Determine the (X, Y) coordinate at the center of the cell enclosing the given text.  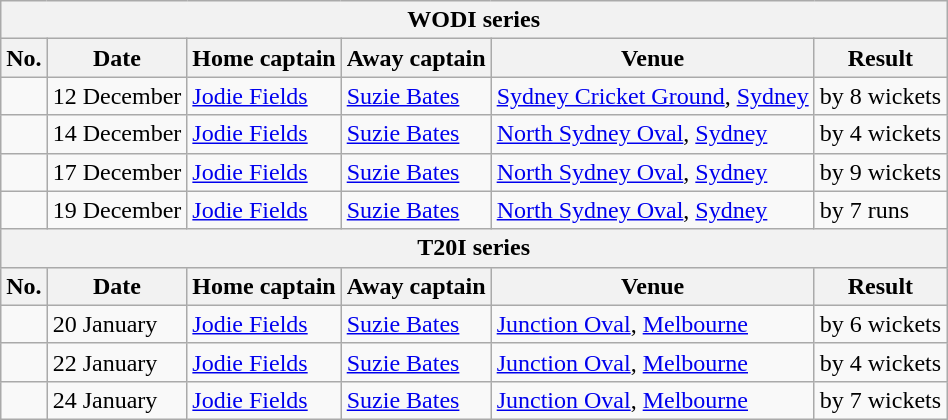
12 December (117, 96)
22 January (117, 362)
Sydney Cricket Ground, Sydney (652, 96)
14 December (117, 134)
by 8 wickets (880, 96)
T20I series (474, 248)
by 6 wickets (880, 324)
by 7 wickets (880, 400)
24 January (117, 400)
19 December (117, 210)
by 7 runs (880, 210)
20 January (117, 324)
17 December (117, 172)
WODI series (474, 20)
by 9 wickets (880, 172)
